Locate the cell with the specified text and output its [X, Y] center coordinate. 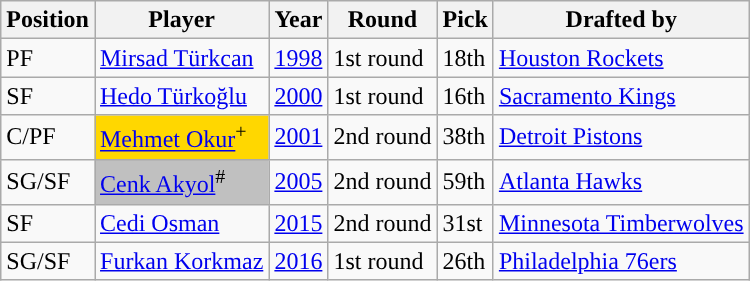
Minnesota Timberwolves [621, 223]
Round [382, 20]
38th [465, 138]
26th [465, 261]
Cedi Osman [181, 223]
Hedo Türkoğlu [181, 96]
2005 [298, 182]
2001 [298, 138]
Atlanta Hawks [621, 182]
2015 [298, 223]
Pick [465, 20]
Furkan Korkmaz [181, 261]
Sacramento Kings [621, 96]
Mirsad Türkcan [181, 58]
Cenk Akyol# [181, 182]
2000 [298, 96]
Houston Rockets [621, 58]
18th [465, 58]
1998 [298, 58]
Player [181, 20]
PF [48, 58]
Detroit Pistons [621, 138]
31st [465, 223]
Drafted by [621, 20]
59th [465, 182]
Philadelphia 76ers [621, 261]
2016 [298, 261]
C/PF [48, 138]
Year [298, 20]
Mehmet Okur+ [181, 138]
16th [465, 96]
Position [48, 20]
